Return the [X, Y] coordinate for the center point of the cell that contains the specified text.  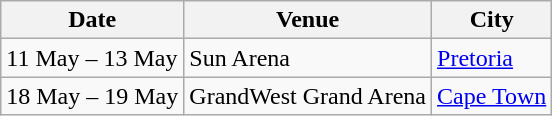
Date [92, 20]
Cape Town [492, 96]
Pretoria [492, 58]
GrandWest Grand Arena [308, 96]
18 May – 19 May [92, 96]
City [492, 20]
Sun Arena [308, 58]
11 May – 13 May [92, 58]
Venue [308, 20]
